Determine the (X, Y) coordinate at the center of the cell enclosing the given text.  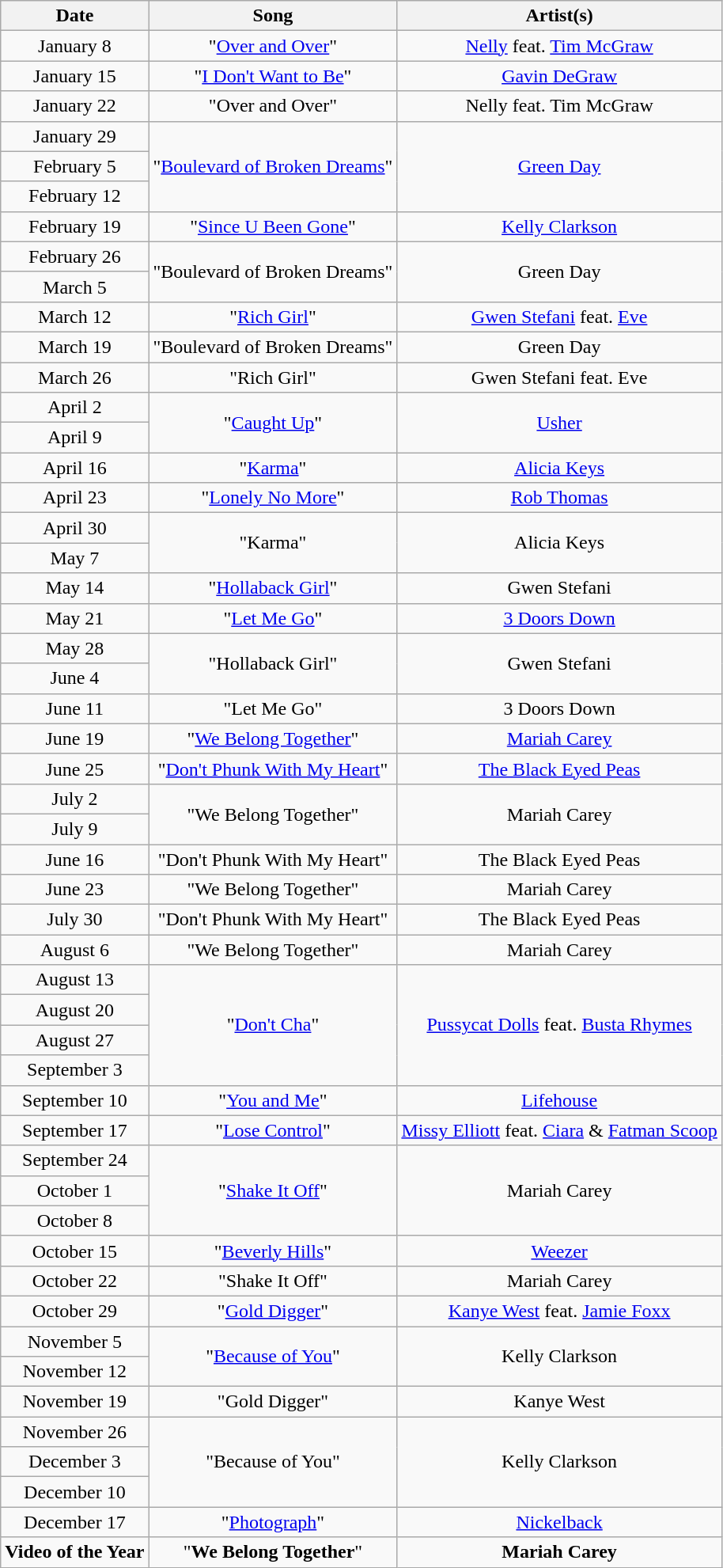
December 10 (74, 1492)
April 30 (74, 528)
December 17 (74, 1522)
May 7 (74, 558)
May 21 (74, 618)
June 19 (74, 738)
November 5 (74, 1342)
September 24 (74, 1160)
February 5 (74, 166)
"I Don't Want to Be" (273, 76)
Weezer (559, 1251)
Pussycat Dolls feat. Busta Rhymes (559, 1025)
May 14 (74, 588)
Video of the Year (74, 1552)
"Don't Cha" (273, 1025)
Lifehouse (559, 1100)
Song (273, 16)
July 9 (74, 829)
"Lonely No More" (273, 498)
August 27 (74, 1040)
September 3 (74, 1070)
March 26 (74, 378)
July 30 (74, 920)
August 20 (74, 1010)
October 1 (74, 1190)
"You and Me" (273, 1100)
January 29 (74, 136)
"Beverly Hills" (273, 1251)
November 12 (74, 1372)
October 15 (74, 1251)
"Since U Been Gone" (273, 226)
November 19 (74, 1402)
Gavin DeGraw (559, 76)
"Photograph" (273, 1522)
February 19 (74, 226)
August 6 (74, 950)
August 13 (74, 980)
January 15 (74, 76)
July 2 (74, 799)
October 8 (74, 1221)
June 11 (74, 708)
May 28 (74, 648)
Missy Elliott feat. Ciara & Fatman Scoop (559, 1130)
Date (74, 16)
December 3 (74, 1462)
Nickelback (559, 1522)
March 12 (74, 317)
November 26 (74, 1432)
June 25 (74, 769)
Usher (559, 423)
February 26 (74, 256)
June 4 (74, 678)
April 16 (74, 468)
January 22 (74, 106)
"Lose Control" (273, 1130)
April 23 (74, 498)
Rob Thomas (559, 498)
June 16 (74, 859)
September 10 (74, 1100)
April 2 (74, 408)
October 22 (74, 1281)
October 29 (74, 1311)
Kanye West (559, 1402)
September 17 (74, 1130)
February 12 (74, 196)
March 5 (74, 287)
Artist(s) (559, 16)
"Caught Up" (273, 423)
January 8 (74, 46)
June 23 (74, 890)
April 9 (74, 438)
March 19 (74, 347)
Kanye West feat. Jamie Foxx (559, 1311)
